Identify which cell holds the provided text, then report its [X, Y] central coordinate. 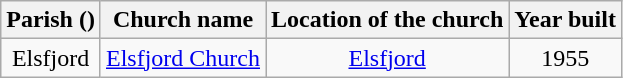
1955 [566, 58]
Parish () [51, 20]
Elsfjord Church [182, 58]
Location of the church [388, 20]
Church name [182, 20]
Year built [566, 20]
